Pinpoint the cell where the given text exists, returning its (X, Y) midpoint coordinate. 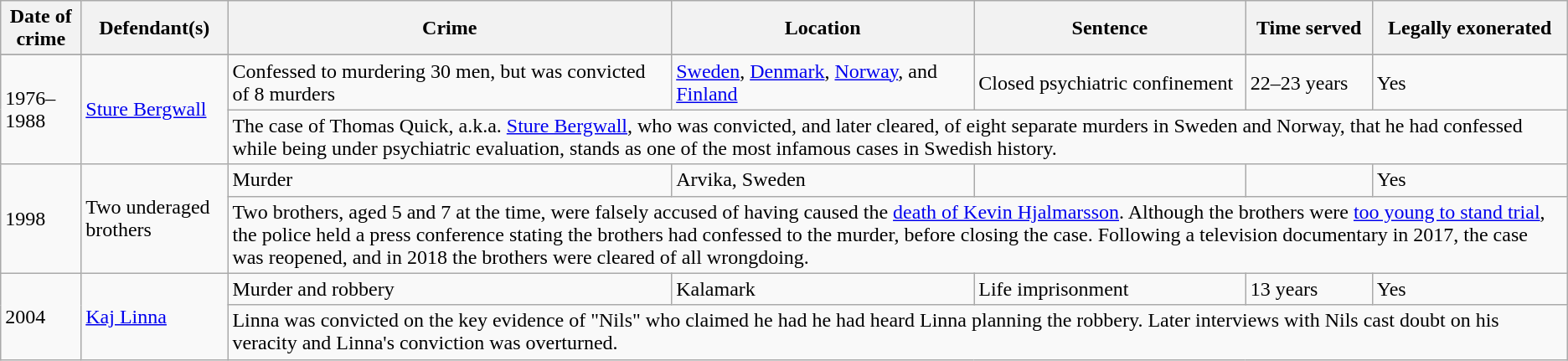
Sentence (1110, 28)
Defendant(s) (154, 28)
Murder (450, 180)
Two underaged brothers (154, 219)
1998 (41, 219)
13 years (1308, 289)
Kalamark (823, 289)
Legally exonerated (1469, 28)
Confessed to murdering 30 men, but was convicted of 8 murders (450, 82)
Murder and robbery (450, 289)
Time served (1308, 28)
Life imprisonment (1110, 289)
Date of crime (41, 28)
Closed psychiatric confinement (1110, 82)
Kaj Linna (154, 317)
Location (823, 28)
Sture Bergwall (154, 110)
Crime (450, 28)
Sweden, Denmark, Norway, and Finland (823, 82)
22–23 years (1308, 82)
Arvika, Sweden (823, 180)
1976–1988 (41, 110)
2004 (41, 317)
